Output the (X, Y) coordinate of the center of the cell containing the given text.  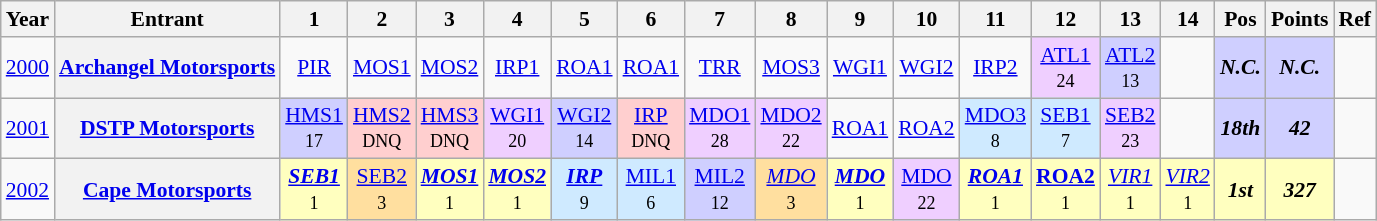
Ref (1355, 19)
Archangel Motorsports (167, 68)
ROA11 (996, 190)
2002 (28, 190)
2000 (28, 68)
WGI120 (517, 128)
MDO128 (720, 128)
Pos (1240, 19)
SEB11 (314, 190)
6 (652, 19)
VIR21 (1187, 190)
MOS2 (450, 68)
DSTP Motorsports (167, 128)
MIL212 (720, 190)
MOS3 (790, 68)
IRPDNQ (652, 128)
HMS2DNQ (382, 128)
Entrant (167, 19)
327 (1300, 190)
IRP2 (996, 68)
1st (1240, 190)
4 (517, 19)
ATL124 (1066, 68)
MDO38 (996, 128)
8 (790, 19)
MIL16 (652, 190)
MOS11 (450, 190)
42 (1300, 128)
IRP1 (517, 68)
MDO3 (790, 190)
WGI2 (926, 68)
ATL213 (1130, 68)
Year (28, 19)
MDO22 (926, 190)
PIR (314, 68)
SEB17 (1066, 128)
MOS21 (517, 190)
HMS117 (314, 128)
11 (996, 19)
2001 (28, 128)
SEB223 (1130, 128)
7 (720, 19)
3 (450, 19)
5 (584, 19)
12 (1066, 19)
MDO222 (790, 128)
MOS1 (382, 68)
IRP9 (584, 190)
SEB23 (382, 190)
2 (382, 19)
9 (860, 19)
ROA2 (926, 128)
HMS3DNQ (450, 128)
MDO1 (860, 190)
Points (1300, 19)
TRR (720, 68)
WGI214 (584, 128)
Cape Motorsports (167, 190)
10 (926, 19)
14 (1187, 19)
VIR11 (1130, 190)
18th (1240, 128)
ROA21 (1066, 190)
13 (1130, 19)
WGI1 (860, 68)
1 (314, 19)
